Extract the [x, y] coordinate from the center of the cell holding the provided text.  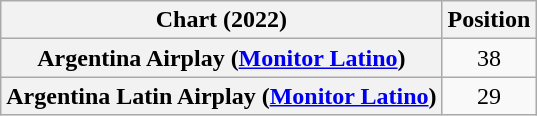
Position [489, 20]
Argentina Latin Airplay (Monitor Latino) [222, 96]
Argentina Airplay (Monitor Latino) [222, 58]
38 [489, 58]
29 [489, 96]
Chart (2022) [222, 20]
